Detect which cell encompasses the target text, then output its (x, y) center coordinate. 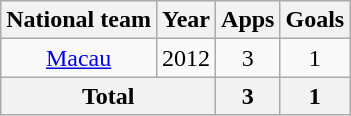
Year (186, 20)
Goals (315, 20)
Apps (248, 20)
National team (79, 20)
2012 (186, 58)
Total (108, 96)
Macau (79, 58)
